Determine the (x, y) coordinate at the center of the cell enclosing the given text.  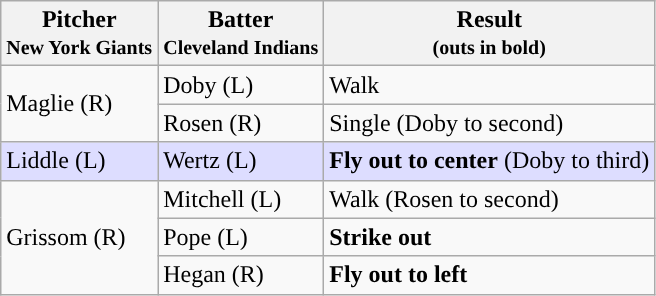
Fly out to left (490, 275)
PitcherNew York Giants (80, 34)
Maglie (R) (80, 104)
Wertz (L) (241, 161)
Liddle (L) (80, 161)
Doby (L) (241, 85)
Pope (L) (241, 237)
Strike out (490, 237)
Walk (Rosen to second) (490, 199)
BatterCleveland Indians (241, 34)
Rosen (R) (241, 123)
Walk (490, 85)
Single (Doby to second) (490, 123)
Fly out to center (Doby to third) (490, 161)
Mitchell (L) (241, 199)
Grissom (R) (80, 237)
Hegan (R) (241, 275)
Result(outs in bold) (490, 34)
